Find where the given text appears and provide that cell's center as (x, y) coordinate. 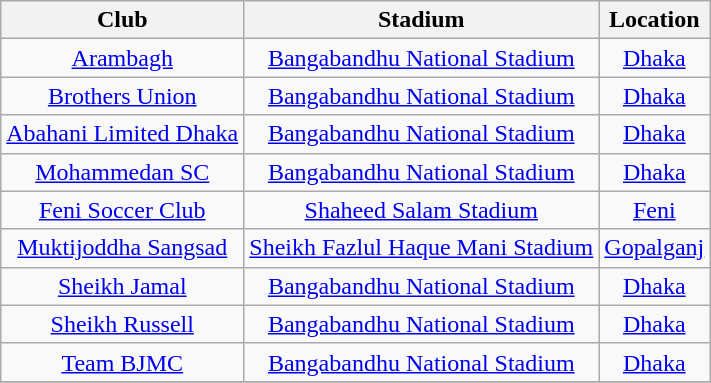
Feni (654, 210)
Sheikh Fazlul Haque Mani Stadium (422, 248)
Feni Soccer Club (122, 210)
Club (122, 20)
Arambagh (122, 58)
Shaheed Salam Stadium (422, 210)
Team BJMC (122, 362)
Location (654, 20)
Abahani Limited Dhaka (122, 134)
Gopalganj (654, 248)
Mohammedan SC (122, 172)
Stadium (422, 20)
Brothers Union (122, 96)
Muktijoddha Sangsad (122, 248)
Sheikh Russell (122, 324)
Sheikh Jamal (122, 286)
